Find where the given text appears and provide that cell's center as [X, Y] coordinate. 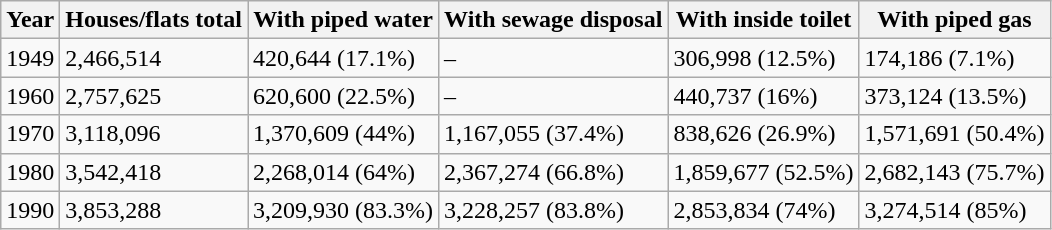
2,682,143 (75.7%) [954, 172]
838,626 (26.9%) [764, 134]
1,370,609 (44%) [344, 134]
1980 [30, 172]
With sewage disposal [554, 20]
With inside toilet [764, 20]
3,209,930 (83.3%) [344, 210]
3,274,514 (85%) [954, 210]
With piped water [344, 20]
1970 [30, 134]
174,186 (7.1%) [954, 58]
1960 [30, 96]
2,853,834 (74%) [764, 210]
3,853,288 [154, 210]
With piped gas [954, 20]
1949 [30, 58]
1,859,677 (52.5%) [764, 172]
Houses/flats total [154, 20]
420,644 (17.1%) [344, 58]
306,998 (12.5%) [764, 58]
1,571,691 (50.4%) [954, 134]
3,118,096 [154, 134]
3,228,257 (83.8%) [554, 210]
Year [30, 20]
2,757,625 [154, 96]
373,124 (13.5%) [954, 96]
620,600 (22.5%) [344, 96]
2,268,014 (64%) [344, 172]
2,367,274 (66.8%) [554, 172]
1,167,055 (37.4%) [554, 134]
1990 [30, 210]
440,737 (16%) [764, 96]
3,542,418 [154, 172]
2,466,514 [154, 58]
